Capture the cell that displays the provided text and extract its (X, Y) central coordinate. 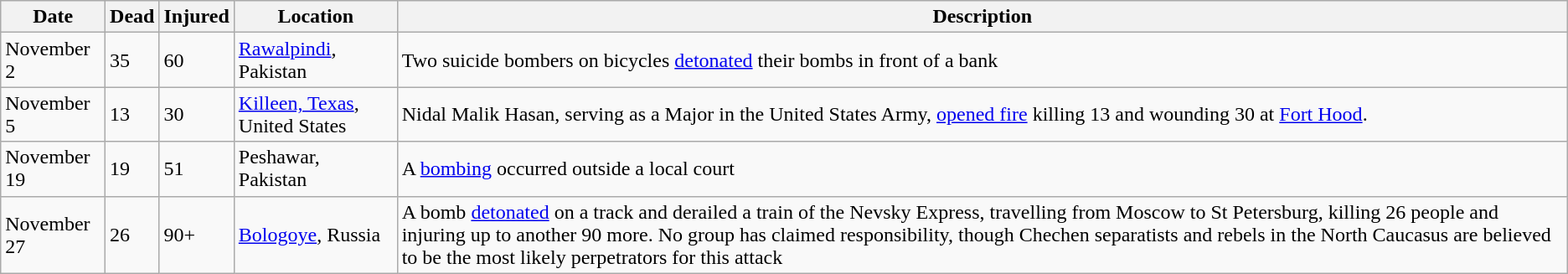
Killeen, Texas, United States (315, 114)
Description (982, 17)
Rawalpindi, Pakistan (315, 60)
13 (132, 114)
Injured (196, 17)
30 (196, 114)
19 (132, 169)
51 (196, 169)
Date (54, 17)
Location (315, 17)
Peshawar, Pakistan (315, 169)
35 (132, 60)
90+ (196, 235)
Dead (132, 17)
Two suicide bombers on bicycles detonated their bombs in front of a bank (982, 60)
A bombing occurred outside a local court (982, 169)
Bologoye, Russia (315, 235)
November 19 (54, 169)
Nidal Malik Hasan, serving as a Major in the United States Army, opened fire killing 13 and wounding 30 at Fort Hood. (982, 114)
November 27 (54, 235)
November 5 (54, 114)
26 (132, 235)
60 (196, 60)
November 2 (54, 60)
